From the cell containing the given text, extract its center point as (X, Y) coordinate. 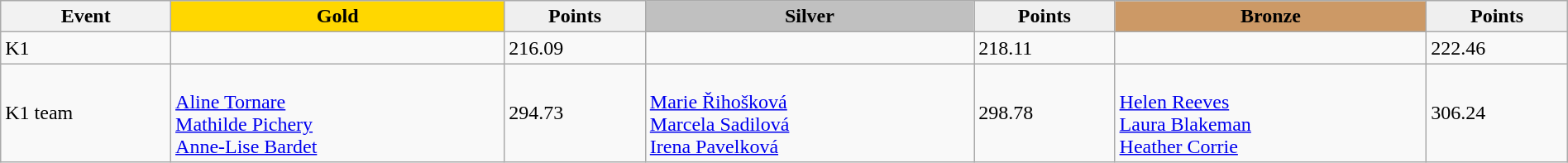
K1 team (86, 113)
216.09 (575, 48)
Helen ReevesLaura BlakemanHeather Corrie (1270, 113)
Event (86, 17)
298.78 (1045, 113)
294.73 (575, 113)
222.46 (1497, 48)
Silver (809, 17)
K1 (86, 48)
Marie ŘihoškováMarcela SadilováIrena Pavelková (809, 113)
Gold (337, 17)
Aline TornareMathilde PicheryAnne-Lise Bardet (337, 113)
218.11 (1045, 48)
306.24 (1497, 113)
Bronze (1270, 17)
